Provide the [X, Y] coordinate of the cell's center where the given text is located.  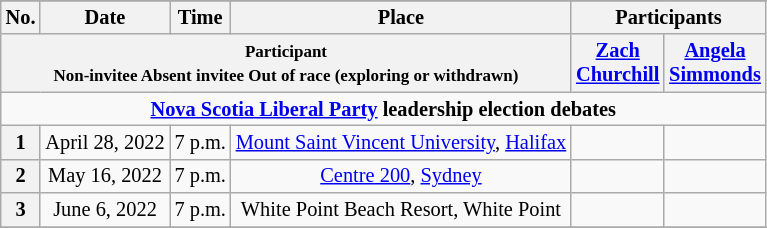
Centre 200, Sydney [401, 176]
Mount Saint Vincent University, Halifax [401, 142]
April 28, 2022 [104, 142]
Angela Simmonds [714, 63]
Participant Non-invitee Absent invitee Out of race (exploring or withdrawn) [286, 63]
White Point Beach Resort, White Point [401, 210]
May 16, 2022 [104, 176]
Time [200, 17]
Nova Scotia Liberal Party leadership election debates [384, 109]
Place [401, 17]
3 [21, 210]
Participants [668, 17]
2 [21, 176]
Zach Churchill [618, 63]
1 [21, 142]
No. [21, 17]
Date [104, 17]
June 6, 2022 [104, 210]
